Pinpoint the cell where the given text exists, returning its [x, y] midpoint coordinate. 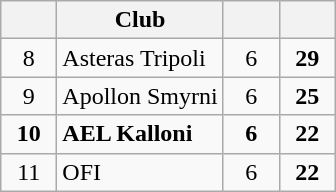
9 [29, 96]
11 [29, 172]
8 [29, 58]
Asteras Tripoli [140, 58]
OFI [140, 172]
29 [307, 58]
Club [140, 20]
10 [29, 134]
Apollon Smyrni [140, 96]
AEL Kalloni [140, 134]
25 [307, 96]
